Locate the cell with the specified text and output its (x, y) center coordinate. 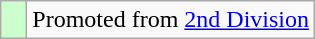
Promoted from 2nd Division (171, 20)
